Locate the cell with the specified text and output its [X, Y] center coordinate. 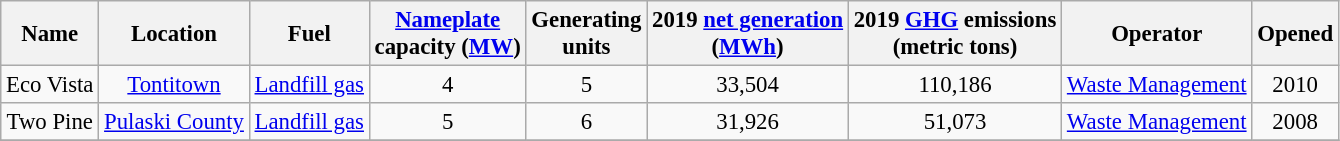
Operator [1157, 34]
Opened [1296, 34]
51,073 [954, 122]
2008 [1296, 122]
2010 [1296, 85]
31,926 [748, 122]
Nameplatecapacity (MW) [448, 34]
4 [448, 85]
Pulaski County [174, 122]
110,186 [954, 85]
Eco Vista [50, 85]
Generating units [586, 34]
Tontitown [174, 85]
6 [586, 122]
Name [50, 34]
Fuel [309, 34]
Two Pine [50, 122]
Location [174, 34]
2019 net generation (MWh) [748, 34]
2019 GHG emissions (metric tons) [954, 34]
33,504 [748, 85]
